Locate the cell with the specified text and output its (X, Y) center coordinate. 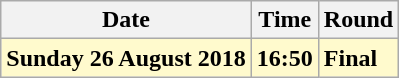
Round (358, 20)
16:50 (284, 58)
Date (126, 20)
Final (358, 58)
Sunday 26 August 2018 (126, 58)
Time (284, 20)
